Scan for the cell matching the given text and deliver its (X, Y) coordinate at center. 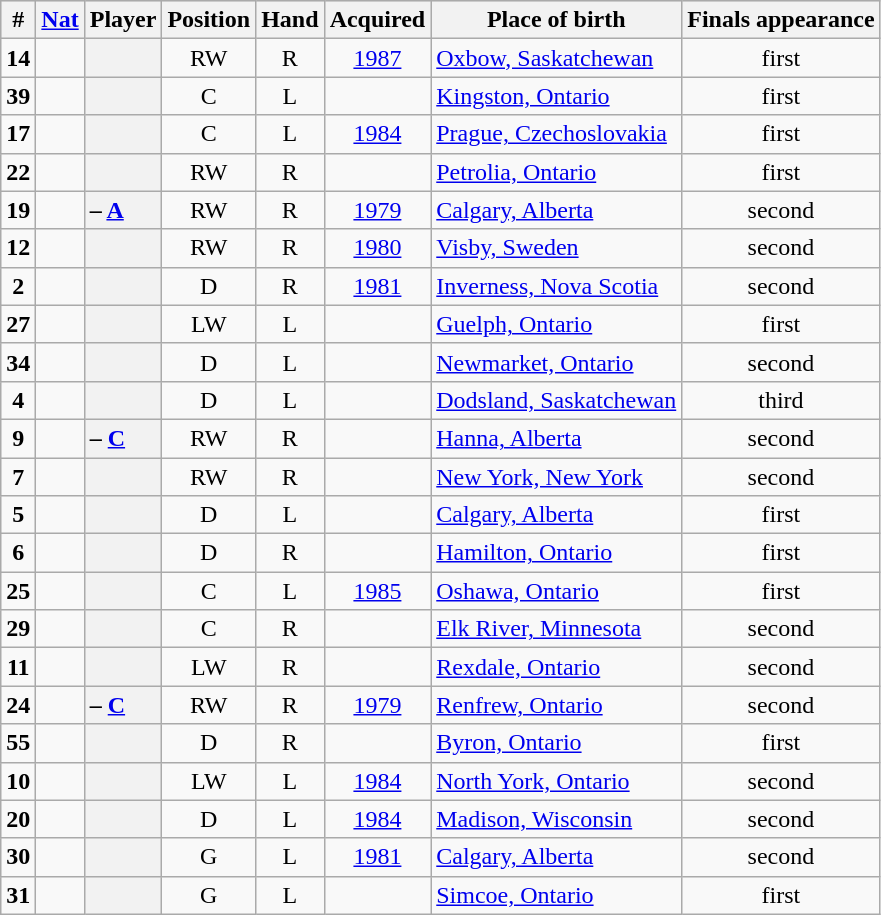
10 (18, 781)
Finals appearance (781, 20)
39 (18, 96)
# (18, 20)
Renfrew, Ontario (556, 705)
Kingston, Ontario (556, 96)
Dodsland, Saskatchewan (556, 400)
1987 (378, 58)
Madison, Wisconsin (556, 819)
Position (209, 20)
25 (18, 591)
third (781, 400)
Oxbow, Saskatchewan (556, 58)
31 (18, 895)
Player (123, 20)
Inverness, Nova Scotia (556, 286)
Place of birth (556, 20)
Hamilton, Ontario (556, 553)
Newmarket, Ontario (556, 362)
Byron, Ontario (556, 743)
30 (18, 857)
Acquired (378, 20)
Rexdale, Ontario (556, 667)
Hand (290, 20)
14 (18, 58)
9 (18, 438)
Petrolia, Ontario (556, 172)
Guelph, Ontario (556, 324)
Oshawa, Ontario (556, 591)
7 (18, 477)
New York, New York (556, 477)
12 (18, 248)
17 (18, 134)
29 (18, 629)
Hanna, Alberta (556, 438)
5 (18, 515)
North York, Ontario (556, 781)
19 (18, 210)
Prague, Czechoslovakia (556, 134)
2 (18, 286)
34 (18, 362)
– A (123, 210)
1980 (378, 248)
20 (18, 819)
11 (18, 667)
24 (18, 705)
4 (18, 400)
Elk River, Minnesota (556, 629)
6 (18, 553)
55 (18, 743)
Visby, Sweden (556, 248)
22 (18, 172)
Simcoe, Ontario (556, 895)
1985 (378, 591)
Nat (60, 20)
27 (18, 324)
